Pinpoint the cell where the given text exists, returning its (x, y) midpoint coordinate. 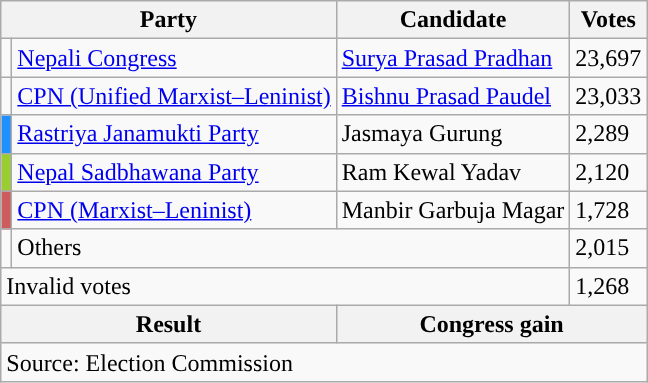
Bishnu Prasad Paudel (453, 96)
Others (291, 248)
Rastriya Janamukti Party (174, 134)
1,728 (608, 210)
2,289 (608, 134)
Votes (608, 20)
CPN (Marxist–Leninist) (174, 210)
2,015 (608, 248)
Nepal Sadbhawana Party (174, 172)
23,697 (608, 58)
Surya Prasad Pradhan (453, 58)
CPN (Unified Marxist–Leninist) (174, 96)
2,120 (608, 172)
23,033 (608, 96)
Result (168, 324)
1,268 (608, 286)
Candidate (453, 20)
Party (168, 20)
Source: Election Commission (324, 362)
Invalid votes (286, 286)
Jasmaya Gurung (453, 134)
Congress gain (492, 324)
Nepali Congress (174, 58)
Ram Kewal Yadav (453, 172)
Manbir Garbuja Magar (453, 210)
